From the cell containing the given text, extract its center point as [X, Y] coordinate. 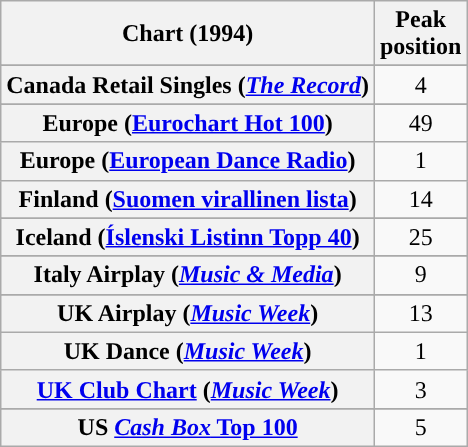
9 [420, 275]
Finland (Suomen virallinen lista) [188, 199]
Canada Retail Singles (The Record) [188, 85]
Europe (Eurochart Hot 100) [188, 123]
4 [420, 85]
UK Airplay (Music Week) [188, 313]
3 [420, 389]
Iceland (Íslenski Listinn Topp 40) [188, 237]
13 [420, 313]
Chart (1994) [188, 34]
Italy Airplay (Music & Media) [188, 275]
Europe (European Dance Radio) [188, 161]
UK Club Chart (Music Week) [188, 389]
5 [420, 427]
Peakposition [420, 34]
49 [420, 123]
25 [420, 237]
UK Dance (Music Week) [188, 351]
US Cash Box Top 100 [188, 427]
14 [420, 199]
